Detect which cell encompasses the target text, then output its [X, Y] center coordinate. 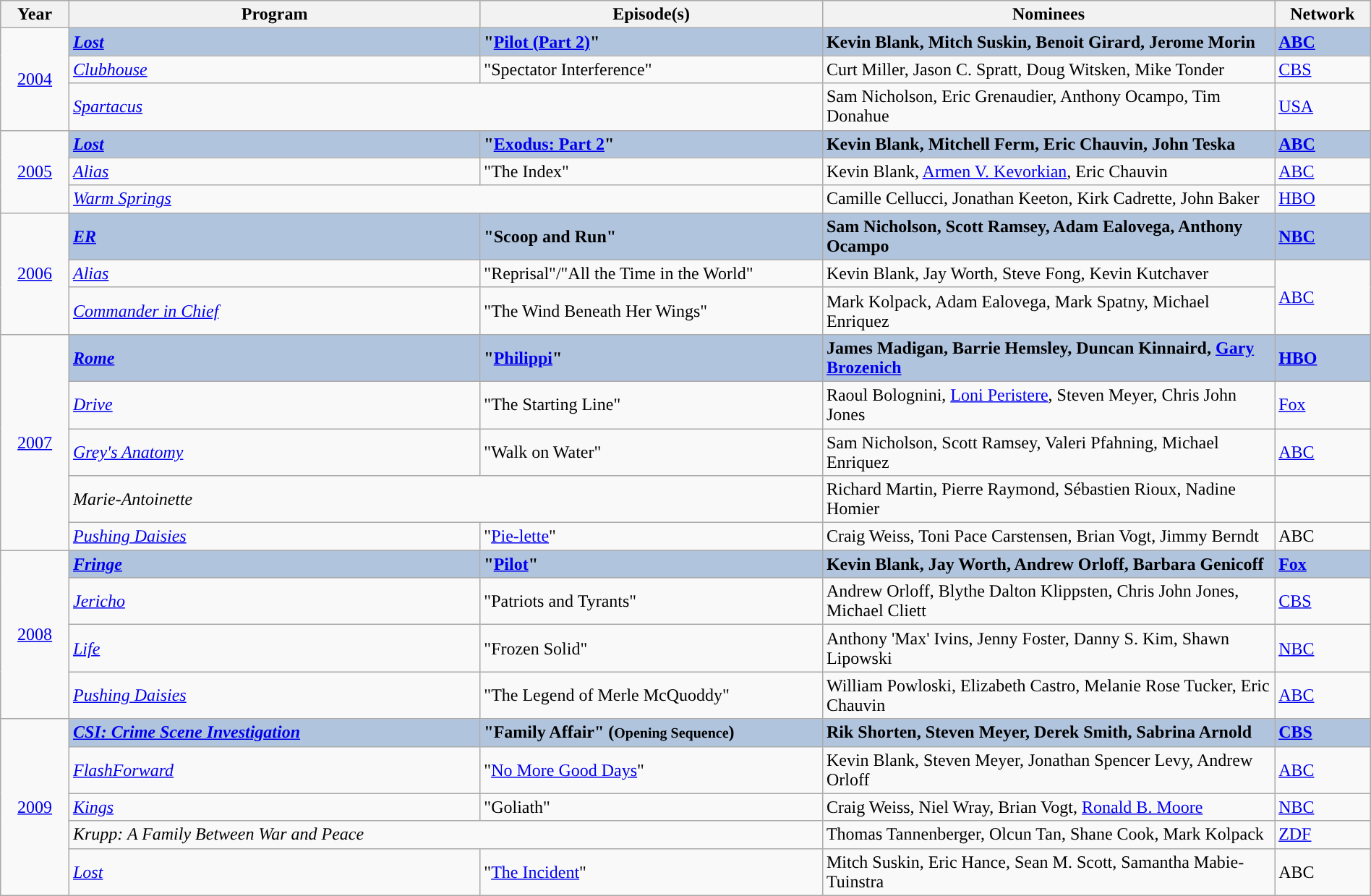
Kevin Blank, Mitch Suskin, Benoit Girard, Jerome Morin [1048, 42]
Rome [274, 357]
2008 [35, 635]
Raoul Bolognini, Loni Peristere, Steven Meyer, Chris John Jones [1048, 405]
"The Incident" [652, 872]
Fringe [274, 564]
Nominees [1048, 14]
Commander in Chief [274, 311]
William Powloski, Elizabeth Castro, Melanie Rose Tucker, Eric Chauvin [1048, 696]
Andrew Orloff, Blythe Dalton Klippsten, Chris John Jones, Michael Cliett [1048, 602]
Drive [274, 405]
"Philippi" [652, 357]
Krupp: A Family Between War and Peace [445, 835]
2006 [35, 273]
Camille Cellucci, Jonathan Keeton, Kirk Cadrette, John Baker [1048, 199]
Network [1323, 14]
"No More Good Days" [652, 769]
Kevin Blank, Mitchell Ferm, Eric Chauvin, John Teska [1048, 144]
2005 [35, 171]
Spartacus [445, 107]
Thomas Tannenberger, Olcun Tan, Shane Cook, Mark Kolpack [1048, 835]
2004 [35, 80]
"The Index" [652, 171]
Kevin Blank, Jay Worth, Andrew Orloff, Barbara Genicoff [1048, 564]
Sam Nicholson, Scott Ramsey, Adam Ealovega, Anthony Ocampo [1048, 236]
2009 [35, 807]
"The Starting Line" [652, 405]
Marie-Antoinette [445, 499]
Mitch Suskin, Eric Hance, Sean M. Scott, Samantha Mabie-Tuinstra [1048, 872]
Sam Nicholson, Eric Grenaudier, Anthony Ocampo, Tim Donahue [1048, 107]
Jericho [274, 602]
"The Legend of Merle McQuoddy" [652, 696]
Grey's Anatomy [274, 451]
Anthony 'Max' Ivins, Jenny Foster, Danny S. Kim, Shawn Lipowski [1048, 648]
James Madigan, Barrie Hemsley, Duncan Kinnaird, Gary Brozenich [1048, 357]
Kevin Blank, Steven Meyer, Jonathan Spencer Levy, Andrew Orloff [1048, 769]
Kevin Blank, Jay Worth, Steve Fong, Kevin Kutchaver [1048, 273]
Rik Shorten, Steven Meyer, Derek Smith, Sabrina Arnold [1048, 733]
"Pie-lette" [652, 537]
ZDF [1323, 835]
Curt Miller, Jason C. Spratt, Doug Witsken, Mike Tonder [1048, 69]
Year [35, 14]
"Patriots and Tyrants" [652, 602]
"Spectator Interference" [652, 69]
Craig Weiss, Toni Pace Carstensen, Brian Vogt, Jimmy Berndt [1048, 537]
Richard Martin, Pierre Raymond, Sébastien Rioux, Nadine Homier [1048, 499]
Kings [274, 807]
Clubhouse [274, 69]
"The Wind Beneath Her Wings" [652, 311]
"Scoop and Run" [652, 236]
Program [274, 14]
"Goliath" [652, 807]
"Frozen Solid" [652, 648]
"Exodus: Part 2" [652, 144]
Kevin Blank, Armen V. Kevorkian, Eric Chauvin [1048, 171]
"Pilot (Part 2)" [652, 42]
Episode(s) [652, 14]
"Reprisal"/"All the Time in the World" [652, 273]
"Pilot" [652, 564]
Craig Weiss, Niel Wray, Brian Vogt, Ronald B. Moore [1048, 807]
Life [274, 648]
CSI: Crime Scene Investigation [274, 733]
USA [1323, 107]
"Walk on Water" [652, 451]
Mark Kolpack, Adam Ealovega, Mark Spatny, Michael Enriquez [1048, 311]
Sam Nicholson, Scott Ramsey, Valeri Pfahning, Michael Enriquez [1048, 451]
FlashForward [274, 769]
"Family Affair" (Opening Sequence) [652, 733]
2007 [35, 442]
ER [274, 236]
Warm Springs [445, 199]
